Output the (x, y) coordinate of the center of the cell containing the given text.  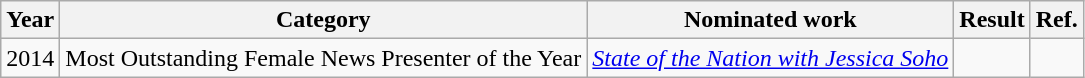
Nominated work (770, 20)
State of the Nation with Jessica Soho (770, 58)
Most Outstanding Female News Presenter of the Year (324, 58)
Result (992, 20)
Category (324, 20)
Ref. (1056, 20)
2014 (30, 58)
Year (30, 20)
